Detect which cell encompasses the target text, then output its (x, y) center coordinate. 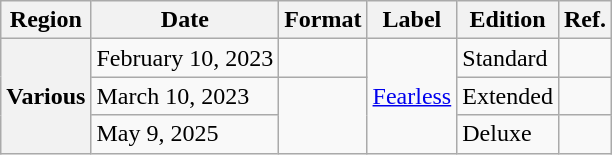
Format (323, 20)
Label (412, 20)
Deluxe (508, 134)
February 10, 2023 (185, 58)
Region (46, 20)
March 10, 2023 (185, 96)
Date (185, 20)
May 9, 2025 (185, 134)
Extended (508, 96)
Various (46, 96)
Standard (508, 58)
Ref. (584, 20)
Edition (508, 20)
Fearless (412, 96)
